For the text-containing cell, return its midpoint in [X, Y] coordinate format. 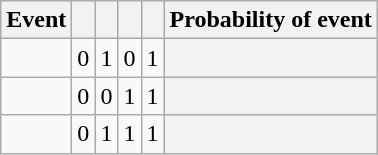
Event [36, 20]
Probability of event [270, 20]
